From the cell containing the given text, extract its center point as (x, y) coordinate. 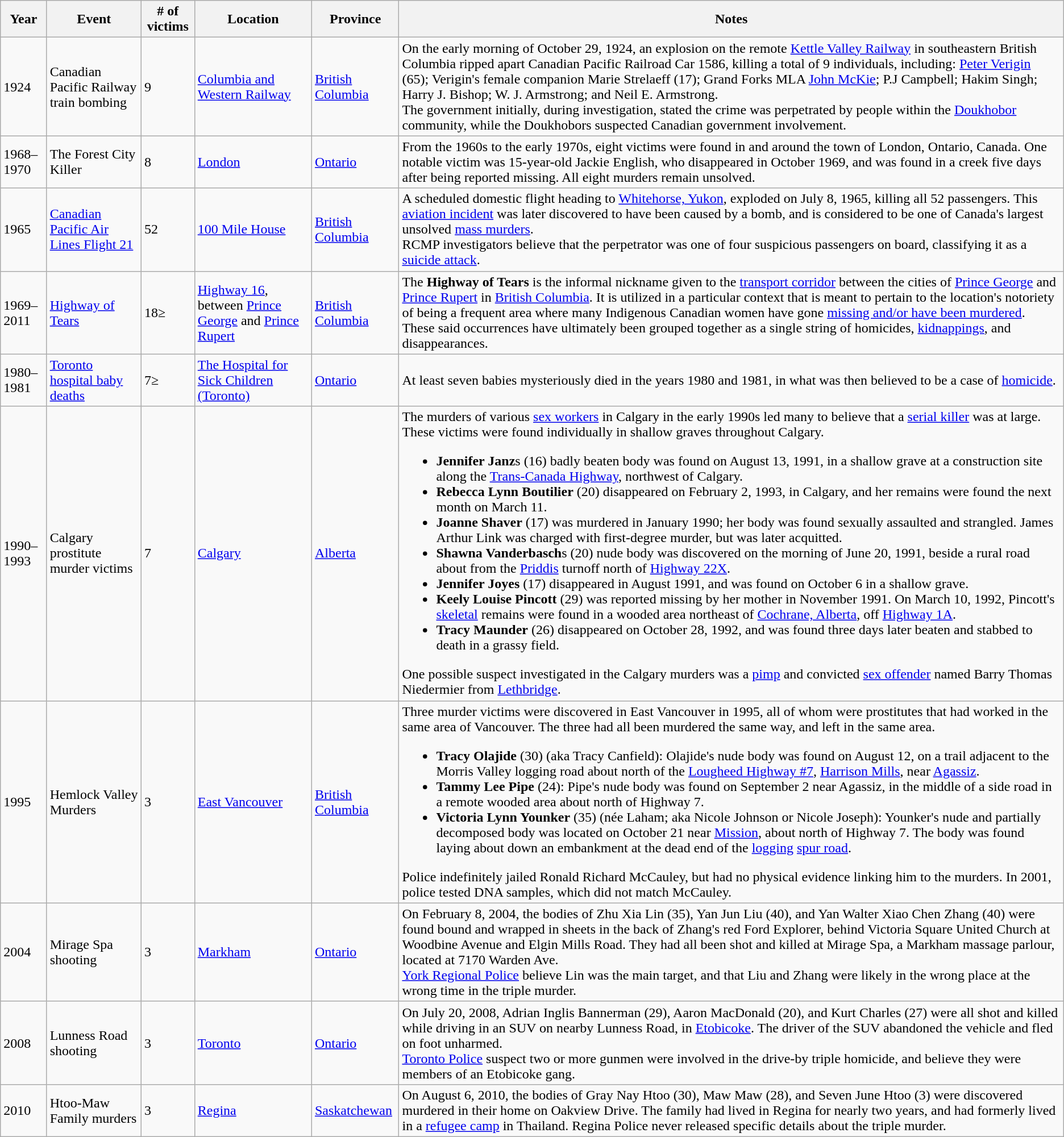
1990–1993 (24, 553)
Mirage Spa shooting (94, 952)
Notes (731, 19)
Columbia and Western Railway (253, 86)
1995 (24, 802)
Year (24, 19)
London (253, 162)
7 (168, 553)
100 Mile House (253, 230)
1968–1970 (24, 162)
Canadian Pacific Air Lines Flight 21 (94, 230)
Alberta (355, 553)
Regina (253, 1110)
# of victims (168, 19)
52 (168, 230)
1924 (24, 86)
The Hospital for Sick Children (Toronto) (253, 380)
2010 (24, 1110)
8 (168, 162)
Lunness Road shooting (94, 1043)
Toronto (253, 1043)
Hemlock Valley Murders (94, 802)
1969–2011 (24, 313)
Calgary (253, 553)
7≥ (168, 380)
Htoo-Maw Family murders (94, 1110)
2008 (24, 1043)
1980–1981 (24, 380)
Markham (253, 952)
The Forest City Killer (94, 162)
Calgary prostitute murder victims (94, 553)
Highway 16, between Prince George and Prince Rupert (253, 313)
Toronto hospital baby deaths (94, 380)
Highway of Tears (94, 313)
Saskatchewan (355, 1110)
1965 (24, 230)
Event (94, 19)
18≥ (168, 313)
2004 (24, 952)
East Vancouver (253, 802)
Province (355, 19)
9 (168, 86)
Canadian Pacific Railway train bombing (94, 86)
At least seven babies mysteriously died in the years 1980 and 1981, in what was then believed to be a case of homicide. (731, 380)
Location (253, 19)
